Extract the [X, Y] coordinate from the center of the cell holding the provided text.  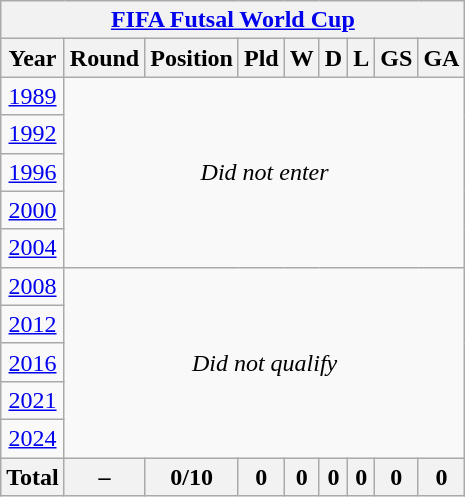
L [362, 58]
Did not qualify [264, 362]
GA [442, 58]
2004 [33, 248]
FIFA Futsal World Cup [233, 20]
2024 [33, 438]
0/10 [192, 477]
D [333, 58]
Did not enter [264, 172]
GS [396, 58]
W [302, 58]
2000 [33, 210]
Year [33, 58]
2008 [33, 286]
Total [33, 477]
Position [192, 58]
– [104, 477]
2021 [33, 400]
1996 [33, 172]
2012 [33, 324]
Pld [261, 58]
1989 [33, 96]
1992 [33, 134]
2016 [33, 362]
Round [104, 58]
